Search for the cell housing the specified text and yield its [X, Y] center coordinate. 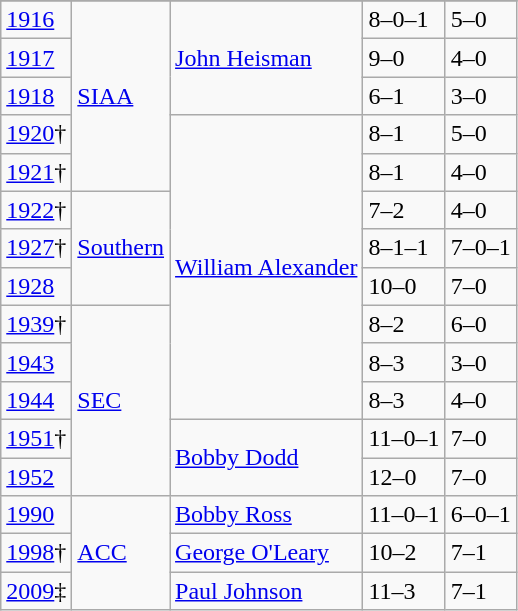
6–0 [480, 324]
Bobby Ross [266, 515]
George O'Leary [266, 553]
1917 [36, 58]
6–1 [404, 96]
1943 [36, 362]
Paul Johnson [266, 591]
1928 [36, 286]
8–2 [404, 324]
7–0–1 [480, 248]
7–2 [404, 210]
6–0–1 [480, 515]
10–2 [404, 553]
SIAA [121, 96]
1939† [36, 324]
Bobby Dodd [266, 457]
John Heisman [266, 58]
12–0 [404, 477]
1952 [36, 477]
9–0 [404, 58]
1951† [36, 438]
1921† [36, 172]
1944 [36, 400]
1922† [36, 210]
William Alexander [266, 267]
Southern [121, 248]
10–0 [404, 286]
1990 [36, 515]
1916 [36, 20]
2009‡ [36, 591]
1998† [36, 553]
1918 [36, 96]
ACC [121, 553]
1927† [36, 248]
8–1–1 [404, 248]
11–3 [404, 591]
1920† [36, 134]
8–0–1 [404, 20]
SEC [121, 400]
